Locate the cell with the specified text and output its (X, Y) center coordinate. 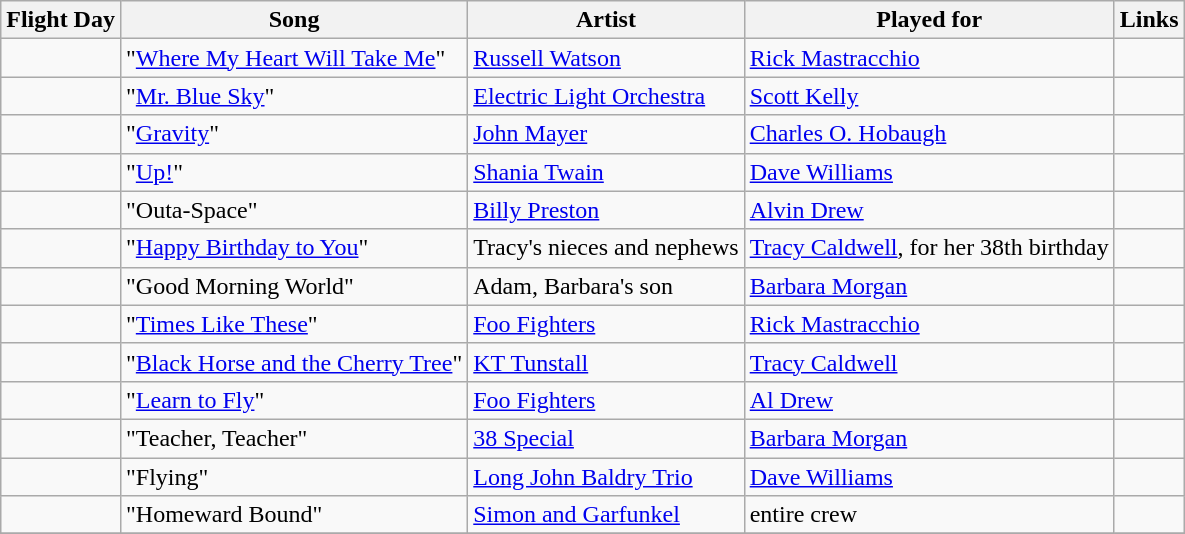
"Black Horse and the Cherry Tree" (294, 362)
Al Drew (929, 400)
"Learn to Fly" (294, 400)
"Up!" (294, 172)
entire crew (929, 515)
Long John Baldry Trio (606, 477)
Shania Twain (606, 172)
John Mayer (606, 134)
Tracy's nieces and nephews (606, 248)
"Times Like These" (294, 324)
Artist (606, 20)
Russell Watson (606, 58)
Tracy Caldwell (929, 362)
Scott Kelly (929, 96)
Flight Day (61, 20)
"Outa-Space" (294, 210)
Tracy Caldwell, for her 38th birthday (929, 248)
38 Special (606, 438)
Simon and Garfunkel (606, 515)
Song (294, 20)
"Flying" (294, 477)
Adam, Barbara's son (606, 286)
Electric Light Orchestra (606, 96)
"Gravity" (294, 134)
Charles O. Hobaugh (929, 134)
"Mr. Blue Sky" (294, 96)
KT Tunstall (606, 362)
Alvin Drew (929, 210)
Links (1149, 20)
Billy Preston (606, 210)
"Good Morning World" (294, 286)
"Homeward Bound" (294, 515)
"Teacher, Teacher" (294, 438)
"Happy Birthday to You" (294, 248)
Played for (929, 20)
"Where My Heart Will Take Me" (294, 58)
